Detect which cell encompasses the target text, then output its (x, y) center coordinate. 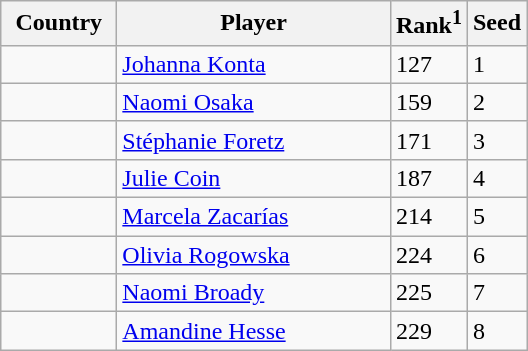
2 (496, 102)
171 (428, 140)
1 (496, 64)
Amandine Hesse (254, 331)
Olivia Rogowska (254, 255)
Stéphanie Foretz (254, 140)
4 (496, 178)
159 (428, 102)
127 (428, 64)
8 (496, 331)
Julie Coin (254, 178)
187 (428, 178)
225 (428, 293)
Seed (496, 24)
Naomi Osaka (254, 102)
Johanna Konta (254, 64)
Country (59, 24)
Naomi Broady (254, 293)
6 (496, 255)
Marcela Zacarías (254, 217)
229 (428, 331)
7 (496, 293)
5 (496, 217)
Rank1 (428, 24)
224 (428, 255)
3 (496, 140)
Player (254, 24)
214 (428, 217)
